Return the [X, Y] coordinate for the center point of the cell that contains the specified text.  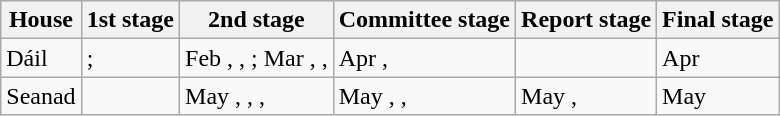
Dáil [41, 58]
May , , , [257, 96]
House [41, 20]
Feb , , ; Mar , , [257, 58]
May , [586, 96]
; [130, 58]
Final stage [718, 20]
Apr , [424, 58]
May [718, 96]
2nd stage [257, 20]
Apr [718, 58]
May , , [424, 96]
Committee stage [424, 20]
Report stage [586, 20]
1st stage [130, 20]
Seanad [41, 96]
